Capture the cell that displays the provided text and extract its (x, y) central coordinate. 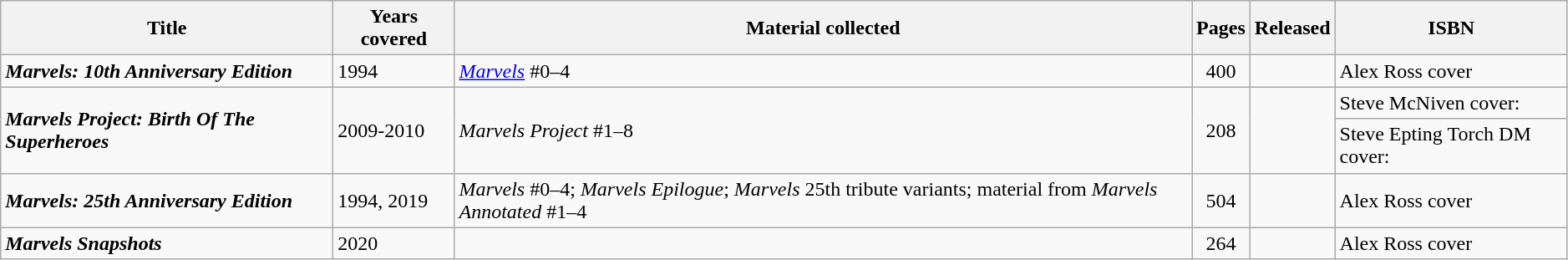
Marvels: 25th Anniversary Edition (167, 201)
Released (1292, 28)
400 (1221, 71)
Pages (1221, 28)
Steve Epting Torch DM cover: (1451, 145)
Years covered (394, 28)
2020 (394, 243)
Marvels Snapshots (167, 243)
Steve McNiven cover: (1451, 103)
Marvels: 10th Anniversary Edition (167, 71)
Material collected (824, 28)
1994, 2019 (394, 201)
264 (1221, 243)
208 (1221, 130)
Marvels #0–4; Marvels Epilogue; Marvels 25th tribute variants; material from Marvels Annotated #1–4 (824, 201)
504 (1221, 201)
Title (167, 28)
Marvels Project #1–8 (824, 130)
Marvels #0–4 (824, 71)
ISBN (1451, 28)
1994 (394, 71)
Marvels Project: Birth Of The Superheroes (167, 130)
2009-2010 (394, 130)
